Locate the cell with the specified text and output its (X, Y) center coordinate. 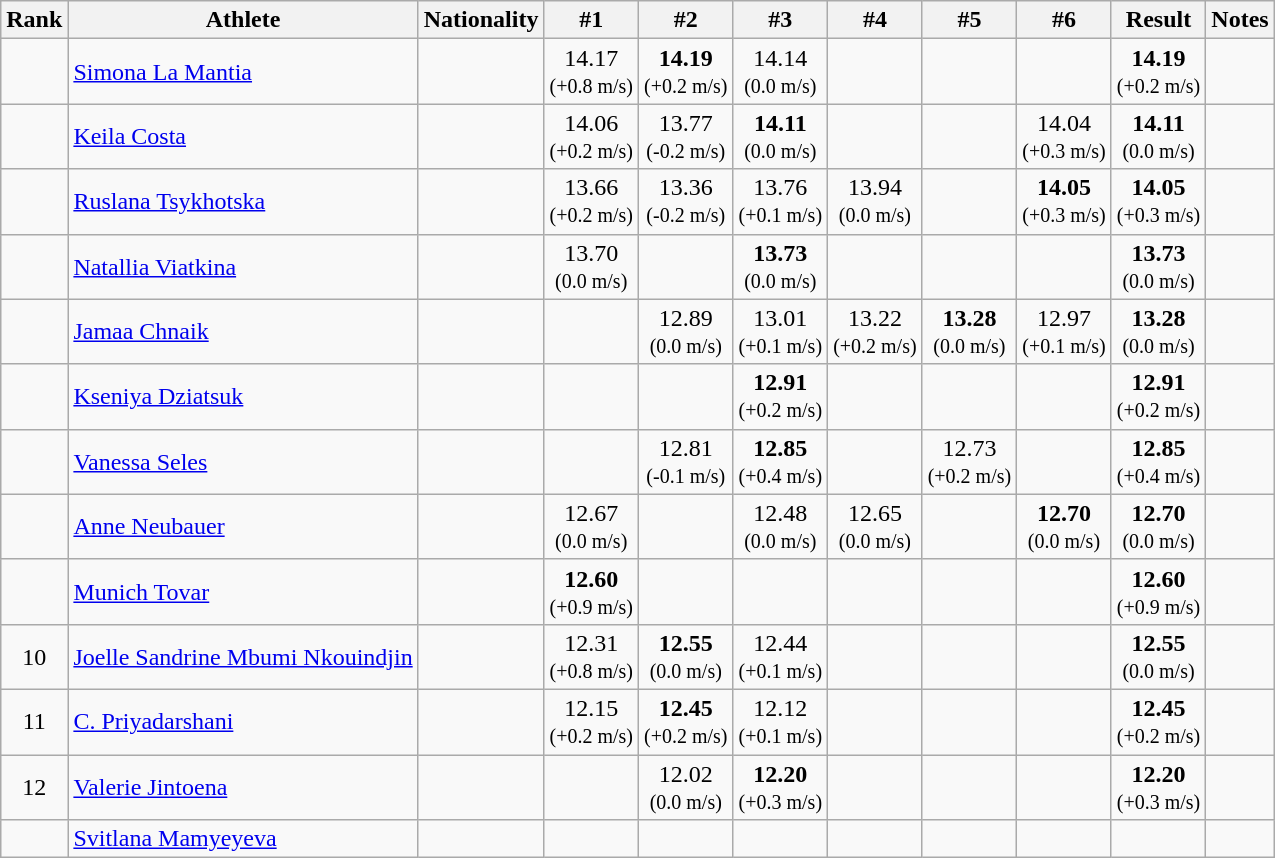
13.77 (-0.2 m/s) (686, 136)
13.94 (0.0 m/s) (876, 202)
12 (34, 786)
12.02 (0.0 m/s) (686, 786)
#2 (686, 20)
#5 (970, 20)
12.89 (0.0 m/s) (686, 332)
12.97 (+0.1 m/s) (1064, 332)
Joelle Sandrine Mbumi Nkouindjin (243, 656)
14.14 (0.0 m/s) (780, 72)
12.65 (0.0 m/s) (876, 526)
12.31 (+0.8 m/s) (592, 656)
12.67 (0.0 m/s) (592, 526)
12.73 (+0.2 m/s) (970, 462)
Athlete (243, 20)
Vanessa Seles (243, 462)
Kseniya Dziatsuk (243, 396)
Jamaa Chnaik (243, 332)
Result (1158, 20)
#3 (780, 20)
12.15 (+0.2 m/s) (592, 722)
13.66 (+0.2 m/s) (592, 202)
Nationality (481, 20)
Notes (1240, 20)
12.12 (+0.1 m/s) (780, 722)
Munich Tovar (243, 592)
Keila Costa (243, 136)
#4 (876, 20)
C. Priyadarshani (243, 722)
12.48 (0.0 m/s) (780, 526)
#1 (592, 20)
Ruslana Tsykhotska (243, 202)
Natallia Viatkina (243, 266)
13.22 (+0.2 m/s) (876, 332)
13.76 (+0.1 m/s) (780, 202)
12.44 (+0.1 m/s) (780, 656)
Rank (34, 20)
Anne Neubauer (243, 526)
10 (34, 656)
13.36 (-0.2 m/s) (686, 202)
Svitlana Mamyeyeva (243, 839)
13.70 (0.0 m/s) (592, 266)
11 (34, 722)
14.17 (+0.8 m/s) (592, 72)
#6 (1064, 20)
Simona La Mantia (243, 72)
Valerie Jintoena (243, 786)
14.04 (+0.3 m/s) (1064, 136)
14.06 (+0.2 m/s) (592, 136)
12.81 (-0.1 m/s) (686, 462)
13.01 (+0.1 m/s) (780, 332)
